Identify which cell holds the provided text, then report its (X, Y) central coordinate. 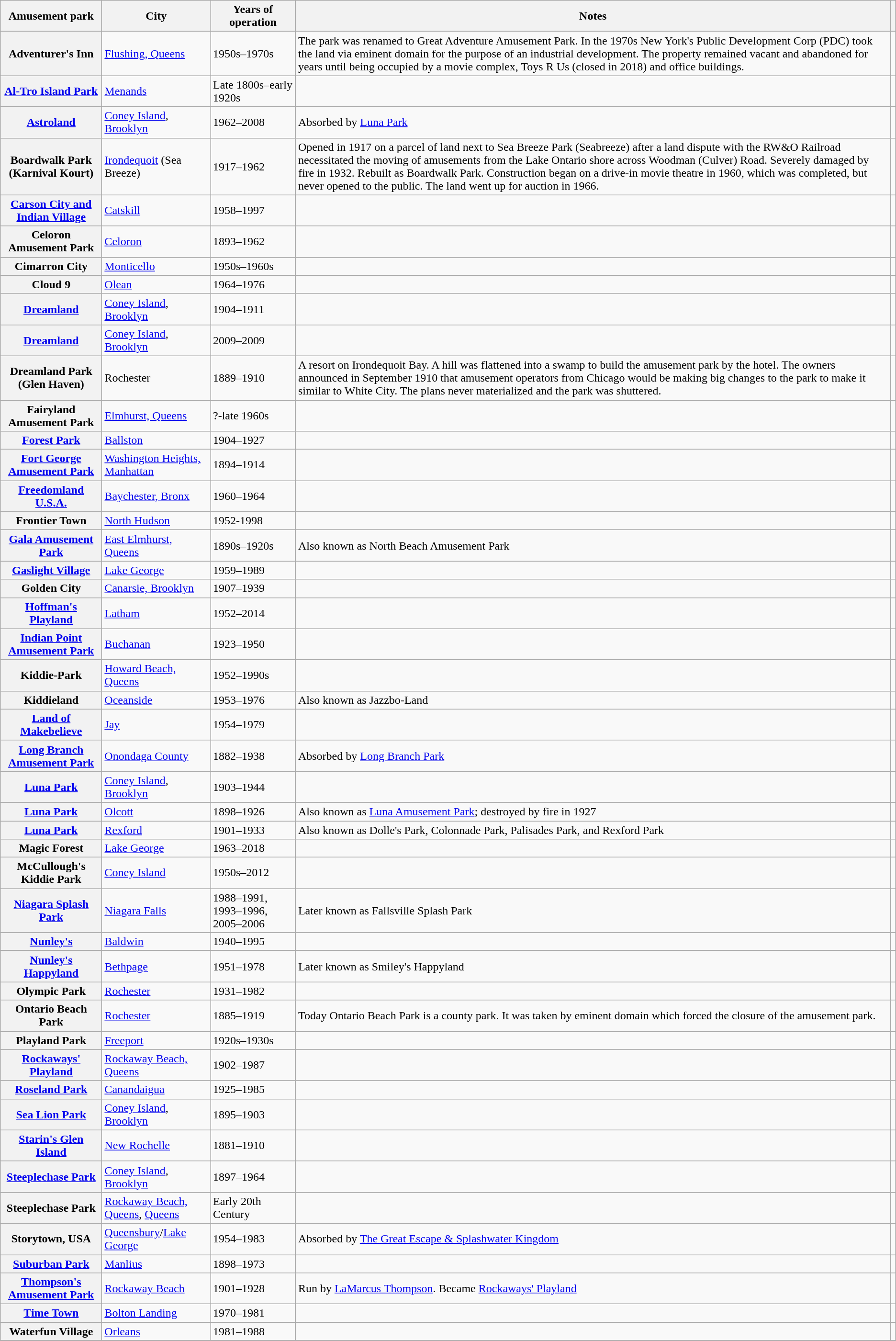
Coney Island (156, 873)
New Rochelle (156, 1145)
Canarsie, Brooklyn (156, 588)
1931–1982 (253, 991)
Waterfun Village (51, 1331)
1952–1990s (253, 675)
Niagara Splash Park (51, 911)
Niagara Falls (156, 911)
Early 20th Century (253, 1207)
Cimarron City (51, 266)
1917–1962 (253, 167)
Forest Park (51, 440)
Ballston (156, 440)
McCullough's Kiddie Park (51, 873)
1893–1962 (253, 241)
Land of Makebelieve (51, 725)
Also known as Jazzbo-Land (593, 700)
Years of operation (253, 16)
Onondaga County (156, 755)
Olcott (156, 811)
Cloud 9 (51, 284)
1963–2018 (253, 848)
1952–2014 (253, 613)
Celoron (156, 241)
1940–1995 (253, 942)
Gaslight Village (51, 570)
1898–1926 (253, 811)
Carson City and Indian Village (51, 211)
Frontier Town (51, 521)
Dreamland Park (Glen Haven) (51, 378)
1904–1927 (253, 440)
1950s–1960s (253, 266)
1903–1944 (253, 787)
?-late 1960s (253, 416)
1901–1933 (253, 830)
1923–1950 (253, 644)
Starin's Glen Island (51, 1145)
Notes (593, 16)
1895–1903 (253, 1115)
1962–2008 (253, 123)
1904–1911 (253, 309)
Golden City (51, 588)
Freedomland U.S.A. (51, 496)
Playland Park (51, 1040)
Rockaway Beach (156, 1289)
Manlius (156, 1263)
1898–1973 (253, 1263)
City (156, 16)
1951–1978 (253, 966)
Astroland (51, 123)
Fairyland Amusement Park (51, 416)
Latham (156, 613)
Catskill (156, 211)
Orleans (156, 1331)
Freeport (156, 1040)
Baychester, Bronx (156, 496)
Indian Point Amusement Park (51, 644)
Olean (156, 284)
1954–1983 (253, 1239)
Flushing, Queens (156, 54)
Absorbed by The Great Escape & Splashwater Kingdom (593, 1239)
1970–1981 (253, 1313)
Boardwalk Park (Karnival Kourt) (51, 167)
1925–1985 (253, 1090)
Also known as Luna Amusement Park; destroyed by fire in 1927 (593, 811)
Nunley's (51, 942)
Fort George Amusement Park (51, 465)
1960–1964 (253, 496)
Sea Lion Park (51, 1115)
1885–1919 (253, 1016)
Kiddieland (51, 700)
Canandaigua (156, 1090)
Irondequoit (Sea Breeze) (156, 167)
1894–1914 (253, 465)
1897–1964 (253, 1177)
1950s–1970s (253, 54)
Today Ontario Beach Park is a county park. It was taken by eminent domain which forced the closure of the amusement park. (593, 1016)
Hoffman's Playland (51, 613)
Late 1800s–early 1920s (253, 91)
2009–2009 (253, 340)
Also known as North Beach Amusement Park (593, 546)
Washington Heights, Manhattan (156, 465)
Howard Beach, Queens (156, 675)
Thompson's Amusement Park (51, 1289)
Gala Amusement Park (51, 546)
Bolton Landing (156, 1313)
Menands (156, 91)
Kiddie-Park (51, 675)
North Hudson (156, 521)
1882–1938 (253, 755)
Rexford (156, 830)
Absorbed by Luna Park (593, 123)
Olympic Park (51, 991)
Long Branch Amusement Park (51, 755)
Nunley's Happyland (51, 966)
Rockaway Beach, Queens (156, 1065)
Bethpage (156, 966)
Celoron Amusement Park (51, 241)
Later known as Smiley's Happyland (593, 966)
1950s–2012 (253, 873)
1902–1987 (253, 1065)
1889–1910 (253, 378)
1964–1976 (253, 284)
Rockaways' Playland (51, 1065)
Roseland Park (51, 1090)
Oceanside (156, 700)
Suburban Park (51, 1263)
1981–1988 (253, 1331)
1952-1998 (253, 521)
Rockaway Beach, Queens, Queens (156, 1207)
1953–1976 (253, 700)
Ontario Beach Park (51, 1016)
Al-Tro Island Park (51, 91)
Baldwin (156, 942)
Amusement park (51, 16)
Jay (156, 725)
Later known as Fallsville Splash Park (593, 911)
Absorbed by Long Branch Park (593, 755)
Run by LaMarcus Thompson. Became Rockaways' Playland (593, 1289)
East Elmhurst, Queens (156, 546)
1954–1979 (253, 725)
1958–1997 (253, 211)
1988–1991, 1993–1996, 2005–2006 (253, 911)
1920s–1930s (253, 1040)
Also known as Dolle's Park, Colonnade Park, Palisades Park, and Rexford Park (593, 830)
1890s–1920s (253, 546)
Buchanan (156, 644)
Monticello (156, 266)
1901–1928 (253, 1289)
Queensbury/Lake George (156, 1239)
Magic Forest (51, 848)
Adventurer's Inn (51, 54)
Storytown, USA (51, 1239)
1907–1939 (253, 588)
1959–1989 (253, 570)
Time Town (51, 1313)
1881–1910 (253, 1145)
Elmhurst, Queens (156, 416)
